Extract the (X, Y) coordinate from the center of the cell holding the provided text.  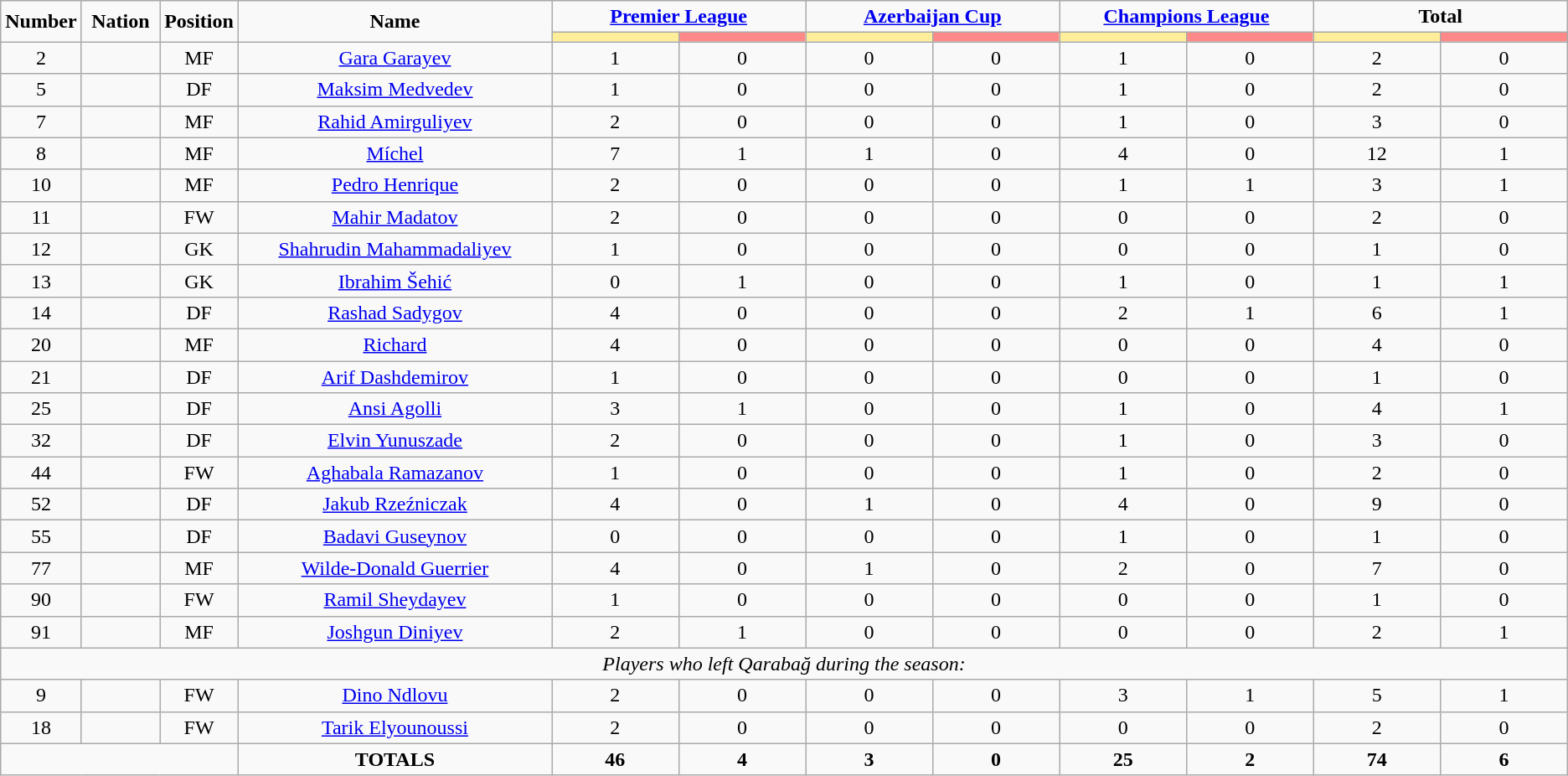
8 (41, 153)
Total (1441, 17)
14 (41, 313)
46 (615, 759)
90 (41, 600)
Azerbaijan Cup (933, 17)
Jakub Rzeźniczak (395, 504)
13 (41, 281)
44 (41, 473)
Joshgun Diniyev (395, 632)
Wilde-Donald Guerrier (395, 568)
Aghabala Ramazanov (395, 473)
52 (41, 504)
Badavi Guseynov (395, 536)
74 (1377, 759)
Dino Ndlovu (395, 696)
18 (41, 727)
Nation (121, 22)
Position (199, 22)
Míchel (395, 153)
Ibrahim Šehić (395, 281)
Ramil Sheydayev (395, 600)
Maksim Medvedev (395, 90)
Premier League (678, 17)
Elvin Yunuszade (395, 441)
55 (41, 536)
Rahid Amirguliyev (395, 122)
32 (41, 441)
21 (41, 376)
Mahir Madatov (395, 217)
Champions League (1186, 17)
TOTALS (395, 759)
11 (41, 217)
Name (395, 22)
91 (41, 632)
Shahrudin Mahammadaliyev (395, 249)
Players who left Qarabağ during the season: (784, 664)
77 (41, 568)
Gara Garayev (395, 58)
Number (41, 22)
Arif Dashdemirov (395, 376)
20 (41, 344)
Richard (395, 344)
Tarik Elyounoussi (395, 727)
10 (41, 185)
Pedro Henrique (395, 185)
Rashad Sadygov (395, 313)
Ansi Agolli (395, 409)
